Search for the cell housing the specified text and yield its [x, y] center coordinate. 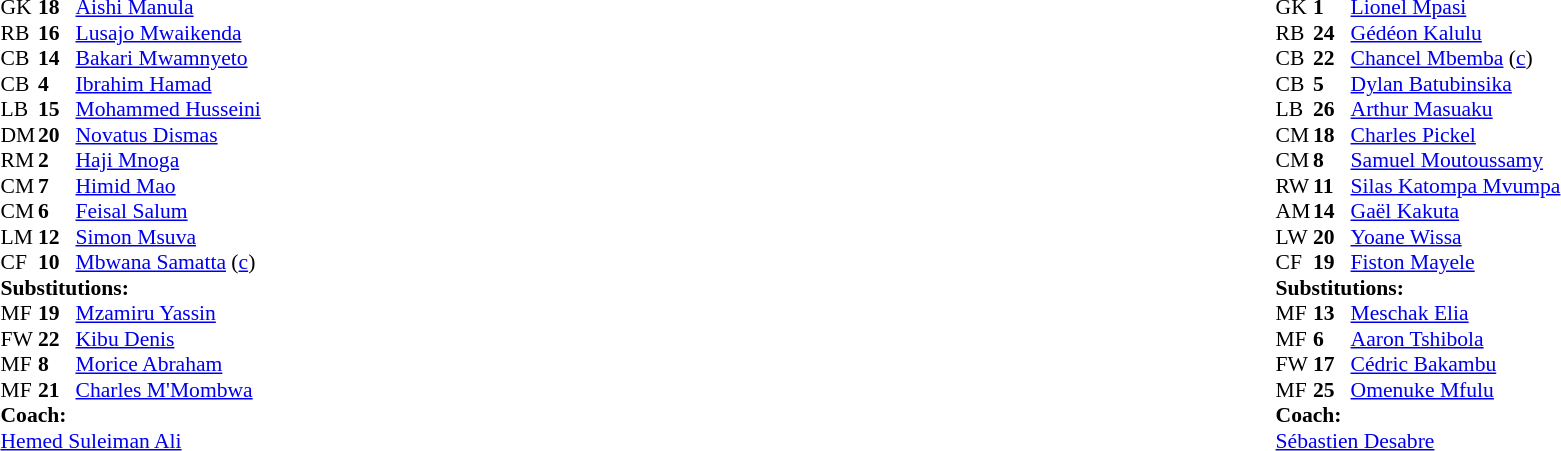
Fiston Mayele [1456, 263]
Kibu Denis [168, 339]
Gaël Kakuta [1456, 211]
5 [1332, 84]
Charles Pickel [1456, 135]
Feisal Salum [168, 211]
11 [1332, 186]
17 [1332, 365]
24 [1332, 33]
7 [57, 186]
Omenuke Mfulu [1456, 390]
RW [1295, 186]
DM [19, 135]
12 [57, 237]
Arthur Masuaku [1456, 109]
Morice Abraham [168, 365]
Charles M'Mombwa [168, 390]
25 [1332, 390]
Bakari Mwamnyeto [168, 59]
Mohammed Husseini [168, 109]
13 [1332, 313]
Yoane Wissa [1456, 237]
Meschak Elia [1456, 313]
Simon Msuva [168, 237]
Ibrahim Hamad [168, 84]
Samuel Moutoussamy [1456, 161]
Chancel Mbemba (c) [1456, 59]
Novatus Dismas [168, 135]
Silas Katompa Mvumpa [1456, 186]
RM [19, 161]
26 [1332, 109]
Haji Mnoga [168, 161]
Aaron Tshibola [1456, 339]
LW [1295, 237]
AM [1295, 211]
LM [19, 237]
Himid Mao [168, 186]
Lusajo Mwaikenda [168, 33]
2 [57, 161]
10 [57, 263]
18 [1332, 135]
Gédéon Kalulu [1456, 33]
Dylan Batubinsika [1456, 84]
21 [57, 390]
15 [57, 109]
4 [57, 84]
Mbwana Samatta (c) [168, 263]
Cédric Bakambu [1456, 365]
16 [57, 33]
Mzamiru Yassin [168, 313]
